Detect which cell encompasses the target text, then output its [X, Y] center coordinate. 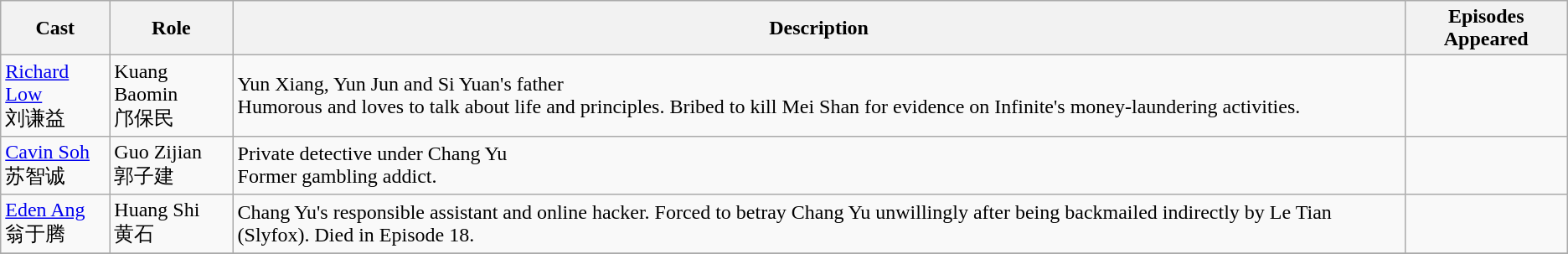
Role [171, 29]
Richard Low刘谦益 [55, 96]
Huang Shi黄石 [171, 224]
Cast [55, 29]
Cavin Soh苏智诚 [55, 165]
Kuang Baomin邝保民 [171, 96]
Eden Ang翁于腾 [55, 224]
Episodes Appeared [1486, 29]
Guo Zijian郭子建 [171, 165]
Description [819, 29]
Private detective under Chang Yu Former gambling addict. [819, 165]
